Return the (X, Y) coordinate for the center point of the cell that contains the specified text.  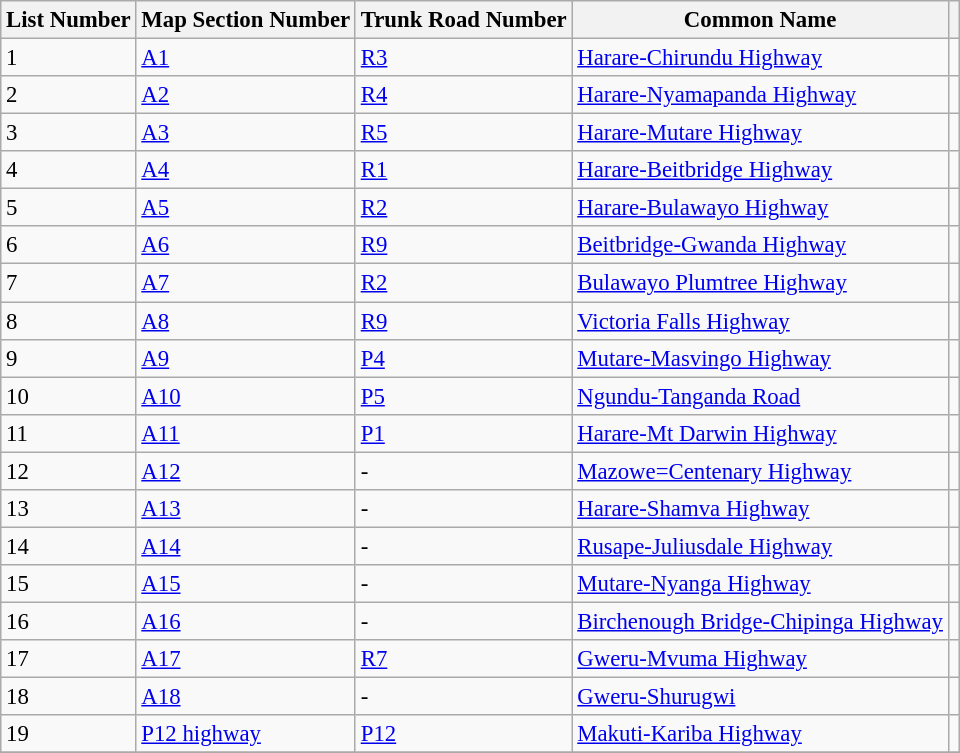
A1 (246, 58)
A14 (246, 546)
P1 (464, 433)
A8 (246, 321)
A2 (246, 95)
14 (68, 546)
4 (68, 170)
A13 (246, 509)
9 (68, 358)
Beitbridge-Gwanda Highway (760, 245)
A6 (246, 245)
2 (68, 95)
Harare-Chirundu Highway (760, 58)
Harare-Mt Darwin Highway (760, 433)
P4 (464, 358)
11 (68, 433)
Rusape-Juliusdale Highway (760, 546)
7 (68, 283)
Harare-Mutare Highway (760, 133)
A15 (246, 584)
15 (68, 584)
R5 (464, 133)
Mutare-Nyanga Highway (760, 584)
Harare-Beitbridge Highway (760, 170)
R1 (464, 170)
Harare-Bulawayo Highway (760, 208)
12 (68, 471)
17 (68, 659)
Harare-Shamva Highway (760, 509)
P12 (464, 734)
Harare-Nyamapanda Highway (760, 95)
A12 (246, 471)
P12 highway (246, 734)
A4 (246, 170)
Map Section Number (246, 20)
6 (68, 245)
Common Name (760, 20)
A3 (246, 133)
Mazowe=Centenary Highway (760, 471)
Victoria Falls Highway (760, 321)
P5 (464, 396)
A11 (246, 433)
Mutare-Masvingo Highway (760, 358)
R4 (464, 95)
Trunk Road Number (464, 20)
A18 (246, 697)
R3 (464, 58)
19 (68, 734)
Bulawayo Plumtree Highway (760, 283)
A5 (246, 208)
Birchenough Bridge-Chipinga Highway (760, 621)
16 (68, 621)
A17 (246, 659)
R7 (464, 659)
Gweru-Shurugwi (760, 697)
8 (68, 321)
1 (68, 58)
3 (68, 133)
A9 (246, 358)
13 (68, 509)
5 (68, 208)
A10 (246, 396)
Gweru-Mvuma Highway (760, 659)
A7 (246, 283)
A16 (246, 621)
18 (68, 697)
Makuti-Kariba Highway (760, 734)
List Number (68, 20)
Ngundu-Tanganda Road (760, 396)
10 (68, 396)
